Provide the (X, Y) coordinate of the cell's center where the given text is located.  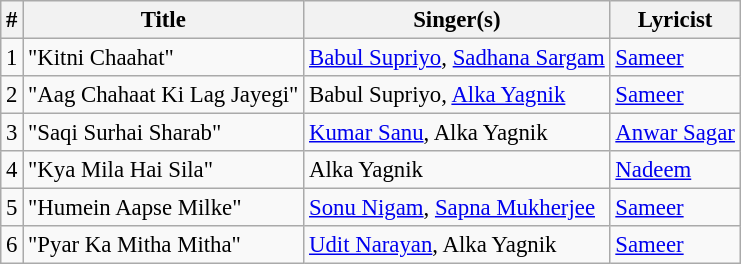
Sonu Nigam, Sapna Mukherjee (457, 208)
Lyricist (675, 20)
4 (12, 170)
# (12, 20)
"Kya Mila Hai Sila" (164, 170)
"Aag Chahaat Ki Lag Jayegi" (164, 95)
Anwar Sagar (675, 133)
Babul Supriyo, Sadhana Sargam (457, 58)
2 (12, 95)
"Kitni Chaahat" (164, 58)
Nadeem (675, 170)
"Pyar Ka Mitha Mitha" (164, 245)
6 (12, 245)
5 (12, 208)
"Humein Aapse Milke" (164, 208)
3 (12, 133)
1 (12, 58)
Title (164, 20)
Babul Supriyo, Alka Yagnik (457, 95)
Alka Yagnik (457, 170)
Kumar Sanu, Alka Yagnik (457, 133)
Udit Narayan, Alka Yagnik (457, 245)
"Saqi Surhai Sharab" (164, 133)
Singer(s) (457, 20)
